Locate the cell with the specified text and output its [X, Y] center coordinate. 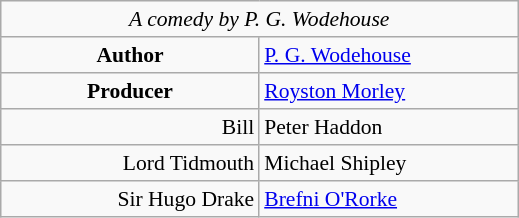
A comedy by P. G. Wodehouse [260, 19]
Michael Shipley [388, 163]
Brefni O'Rorke [388, 199]
Lord Tidmouth [130, 163]
Peter Haddon [388, 127]
P. G. Wodehouse [388, 55]
Author [130, 55]
Sir Hugo Drake [130, 199]
Producer [130, 91]
Bill [130, 127]
Royston Morley [388, 91]
